From the cell containing the given text, extract its center point as (X, Y) coordinate. 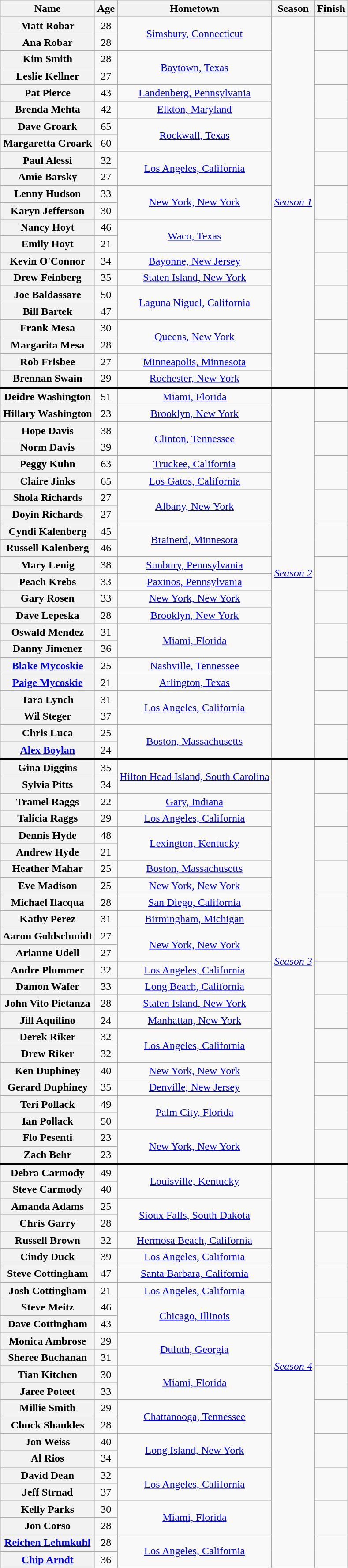
Waco, Texas (195, 236)
Debra Carmody (48, 1173)
60 (106, 143)
Tramel Raggs (48, 802)
Arianne Udell (48, 953)
Steve Meitz (48, 1307)
Sioux Falls, South Dakota (195, 1215)
Joe Baldassare (48, 295)
Santa Barbara, California (195, 1273)
Clinton, Tennessee (195, 439)
Season (293, 9)
Nashville, Tennessee (195, 666)
Age (106, 9)
Talicia Raggs (48, 818)
Russell Brown (48, 1240)
Aaron Goldschmidt (48, 936)
Kim Smith (48, 59)
Finish (331, 9)
Emily Hoyt (48, 244)
Long Beach, California (195, 986)
Paige Mycoskie (48, 682)
Gina Diggins (48, 768)
Paxinos, Pennsylvania (195, 582)
Brainerd, Minnesota (195, 540)
Hermosa Beach, California (195, 1240)
Gerard Duphiney (48, 1087)
Truckee, California (195, 464)
Mary Lenig (48, 565)
Hillary Washington (48, 413)
Palm City, Florida (195, 1113)
Los Gatos, California (195, 481)
Ian Pollack (48, 1121)
Millie Smith (48, 1408)
Season 1 (293, 202)
Josh Cottingham (48, 1290)
Lenny Hudson (48, 193)
Name (48, 9)
Hope Davis (48, 430)
Ana Robar (48, 42)
Steve Carmody (48, 1189)
Deidre Washington (48, 397)
Kathy Perez (48, 919)
Danny Jimenez (48, 649)
Dennis Hyde (48, 835)
Chris Luca (48, 733)
Chuck Shankles (48, 1425)
Manhattan, New York (195, 1020)
Rockwall, Texas (195, 135)
Tara Lynch (48, 699)
Bayonne, New Jersey (195, 261)
Steve Cottingham (48, 1273)
Sunbury, Pennsylvania (195, 565)
Wil Steger (48, 716)
Pat Pierce (48, 93)
63 (106, 464)
Al Rios (48, 1458)
Eve Madison (48, 886)
Arlington, Texas (195, 682)
Norm Davis (48, 447)
Andrew Hyde (48, 852)
22 (106, 802)
Peggy Kuhn (48, 464)
Claire Jinks (48, 481)
Gary, Indiana (195, 802)
Drew Feinberg (48, 278)
Season 4 (293, 1366)
Chip Arndt (48, 1560)
Michael Ilacqua (48, 902)
Queens, New York (195, 337)
Heather Mahar (48, 869)
Derek Riker (48, 1037)
Margarita Mesa (48, 345)
Reichen Lehmkuhl (48, 1542)
Birmingham, Michigan (195, 919)
Amie Barsky (48, 177)
Season 2 (293, 573)
Hometown (195, 9)
Dave Groark (48, 126)
45 (106, 531)
Zach Behr (48, 1155)
Gary Rosen (48, 598)
Brenda Mehta (48, 110)
Damon Wafer (48, 986)
Matt Robar (48, 26)
Long Island, New York (195, 1450)
48 (106, 835)
Minneapolis, Minnesota (195, 362)
Shola Richards (48, 498)
42 (106, 110)
Albany, New York (195, 506)
Chris Garry (48, 1223)
Bill Bartek (48, 311)
Chicago, Illinois (195, 1316)
Hilton Head Island, South Carolina (195, 776)
Russell Kalenberg (48, 548)
Tian Kitchen (48, 1375)
Nancy Hoyt (48, 227)
Jill Aquilino (48, 1020)
51 (106, 397)
Laguna Niguel, California (195, 303)
Blake Mycoskie (48, 666)
Peach Krebs (48, 582)
Dave Cottingham (48, 1324)
Brennan Swain (48, 379)
Denville, New Jersey (195, 1087)
Kelly Parks (48, 1509)
Cyndi Kalenberg (48, 531)
David Dean (48, 1475)
Elkton, Maryland (195, 110)
Rochester, New York (195, 379)
Jeff Strnad (48, 1492)
Amanda Adams (48, 1206)
Ken Duphiney (48, 1071)
Simsbury, Connecticut (195, 34)
Drew Riker (48, 1054)
Andre Plummer (48, 970)
Duluth, Georgia (195, 1349)
Margaretta Groark (48, 143)
Flo Pesenti (48, 1138)
Paul Alessi (48, 160)
John Vito Pietanza (48, 1003)
Frank Mesa (48, 328)
Alex Boylan (48, 750)
Kevin O'Connor (48, 261)
Leslie Kellner (48, 76)
Landenberg, Pennsylvania (195, 93)
Dave Lepeska (48, 615)
Doyin Richards (48, 515)
Season 3 (293, 961)
Monica Ambrose (48, 1341)
Louisville, Kentucky (195, 1181)
Cindy Duck (48, 1257)
Baytown, Texas (195, 68)
Lexington, Kentucky (195, 844)
Rob Frisbee (48, 362)
Jaree Poteet (48, 1391)
Chattanooga, Tennessee (195, 1417)
Oswald Mendez (48, 632)
Jon Weiss (48, 1442)
Jon Corso (48, 1526)
Karyn Jefferson (48, 211)
Sheree Buchanan (48, 1358)
San Diego, California (195, 902)
Sylvia Pitts (48, 785)
Teri Pollack (48, 1104)
